Search for the cell housing the specified text and yield its (x, y) center coordinate. 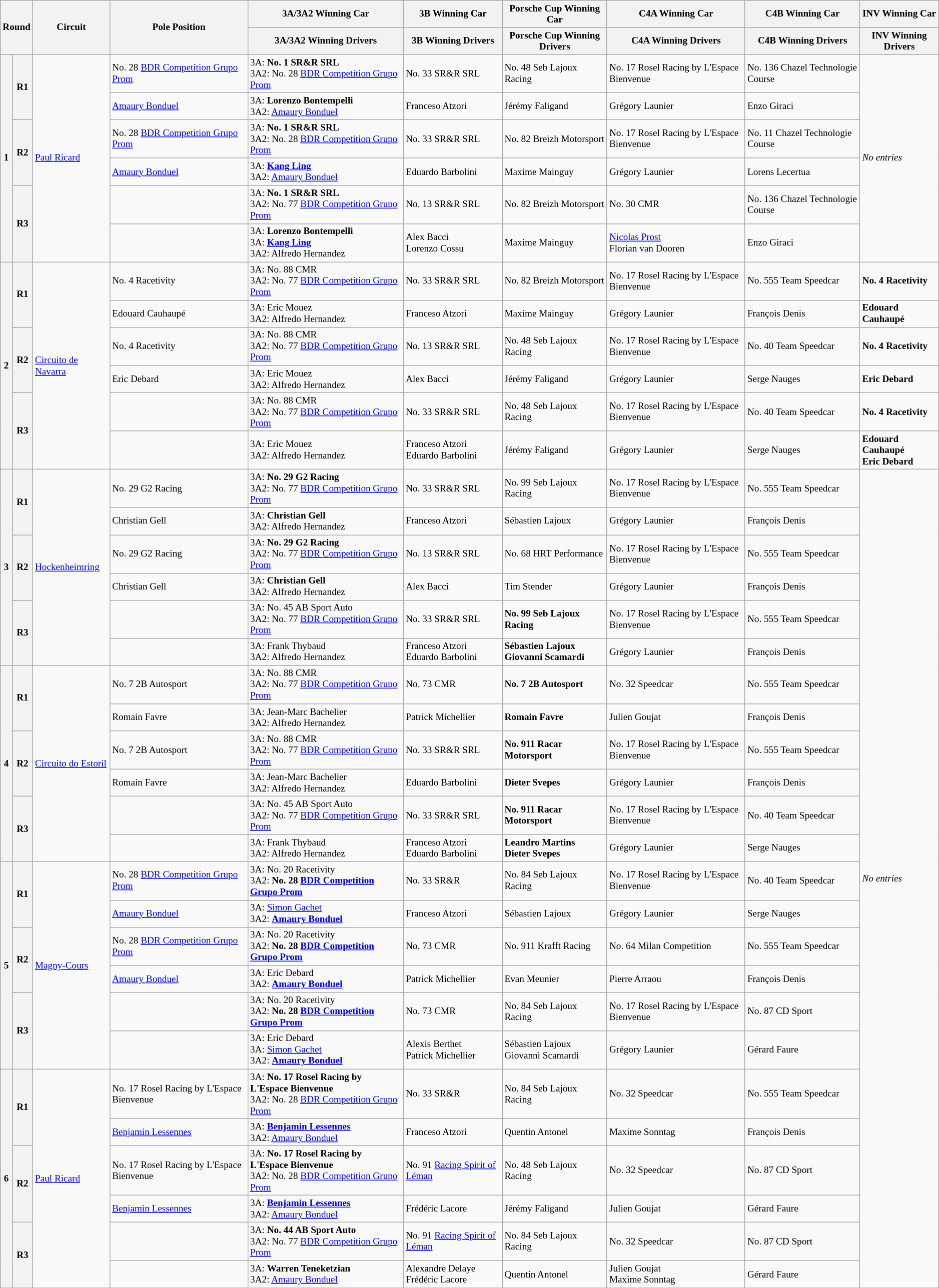
3B Winning Car (453, 14)
6 (7, 1178)
3A: Simon Gachet3A2: Amaury Bonduel (326, 913)
INV Winning Car (899, 14)
Circuito de Navarra (71, 366)
Pole Position (179, 27)
Alexandre Delaye Frédéric Lacore (453, 1274)
Circuit (71, 27)
3B Winning Drivers (453, 41)
C4A Winning Car (676, 14)
3A/3A2 Winning Drivers (326, 41)
3A: Kang Ling 3A2: Amaury Bonduel (326, 171)
1 (7, 158)
2 (7, 366)
Tim Stender (554, 586)
3A: Eric Debard3A2: Amaury Bonduel (326, 979)
3A: Eric Debard3A: Simon Gachet3A2: Amaury Bonduel (326, 1050)
Round (17, 27)
Porsche Cup Winning Car (554, 14)
Nicolas Prost Florian van Dooren (676, 243)
Edouard Cauhaupé Eric Debard (899, 450)
Maxime Sonntag (676, 1132)
Alexis Berthet Patrick Michellier (453, 1050)
No. 64 Milan Competition (676, 946)
3A/3A2 Winning Car (326, 14)
Leandro Martins Dieter Svepes (554, 848)
3 (7, 567)
No. 911 Krafft Racing (554, 946)
3A: Warren Teneketzian3A2: Amaury Bonduel (326, 1274)
Circuito do Estoril (71, 763)
3A: No. 1 SR&R SRL 3A2: No. 77 BDR Competition Grupo Prom (326, 204)
No. 30 CMR (676, 204)
3A: Lorenzo Bontempelli 3A2: Amaury Bonduel (326, 106)
Lorens Lecertua (802, 171)
Frédéric Lacore (453, 1208)
Porsche Cup Winning Drivers (554, 41)
INV Winning Drivers (899, 41)
C4A Winning Drivers (676, 41)
Julien Goujat Maxime Sonntag (676, 1274)
Hockenheimring (71, 567)
Magny-Cours (71, 965)
Evan Meunier (554, 979)
3A: Lorenzo Bontempelli3A: Kang Ling 3A2: Alfredo Hernandez (326, 243)
5 (7, 965)
Pierre Arraou (676, 979)
4 (7, 763)
C4B Winning Drivers (802, 41)
No. 68 HRT Performance (554, 554)
Alex Bacci Lorenzo Cossu (453, 243)
No. 11 Chazel Technologie Course (802, 139)
Dieter Svepes (554, 782)
C4B Winning Car (802, 14)
3A: No. 44 AB Sport Auto3A2: No. 77 BDR Competition Grupo Prom (326, 1242)
